Identify which cell holds the provided text, then report its [X, Y] central coordinate. 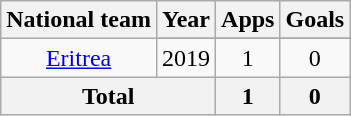
2019 [186, 58]
Eritrea [79, 58]
Apps [248, 20]
Goals [315, 20]
National team [79, 20]
Year [186, 20]
Total [108, 96]
